Provide the [x, y] coordinate of the cell's center where the given text is located.  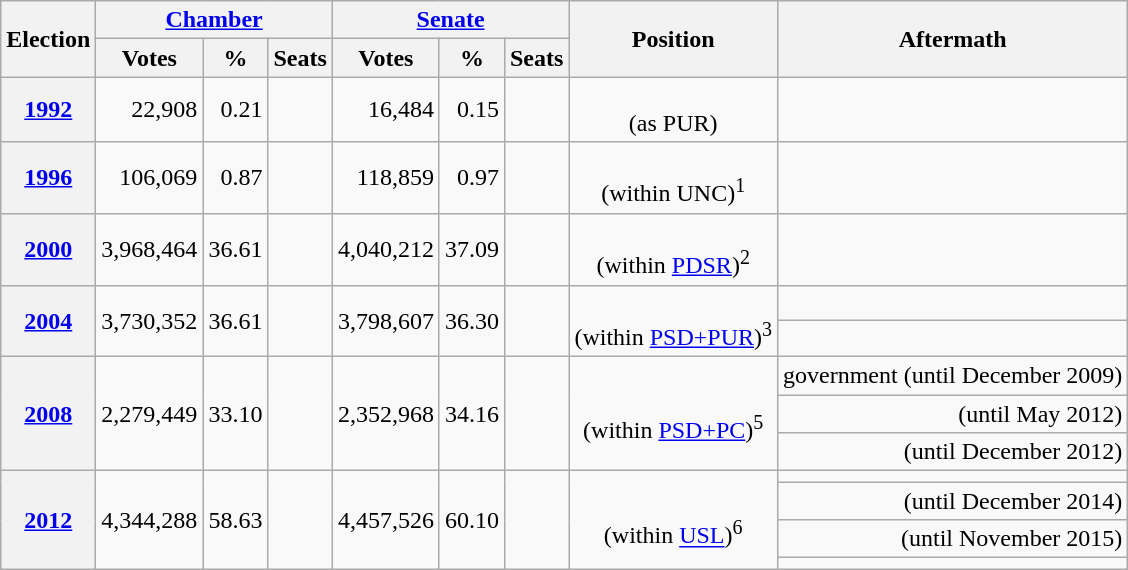
government (until December 2009) [953, 376]
118,859 [386, 178]
0.15 [472, 110]
2004 [48, 321]
(within UNC)1 [674, 178]
Aftermath [953, 39]
2,279,449 [150, 414]
(within USL)6 [674, 520]
106,069 [150, 178]
34.16 [472, 414]
22,908 [150, 110]
Chamber [214, 20]
(within PDSR)2 [674, 249]
3,798,607 [386, 321]
(within PSD+PUR)3 [674, 321]
(until December 2012) [953, 452]
Election [48, 39]
0.21 [236, 110]
33.10 [236, 414]
4,457,526 [386, 520]
(until December 2014) [953, 501]
3,730,352 [150, 321]
58.63 [236, 520]
(as PUR) [674, 110]
0.87 [236, 178]
16,484 [386, 110]
(within PSD+PC)5 [674, 414]
Position [674, 39]
1992 [48, 110]
4,040,212 [386, 249]
2000 [48, 249]
Senate [450, 20]
(until November 2015) [953, 539]
37.09 [472, 249]
(until May 2012) [953, 414]
36.30 [472, 321]
60.10 [472, 520]
3,968,464 [150, 249]
1996 [48, 178]
2,352,968 [386, 414]
4,344,288 [150, 520]
2012 [48, 520]
2008 [48, 414]
0.97 [472, 178]
